Determine the [X, Y] coordinate at the center of the cell enclosing the given text.  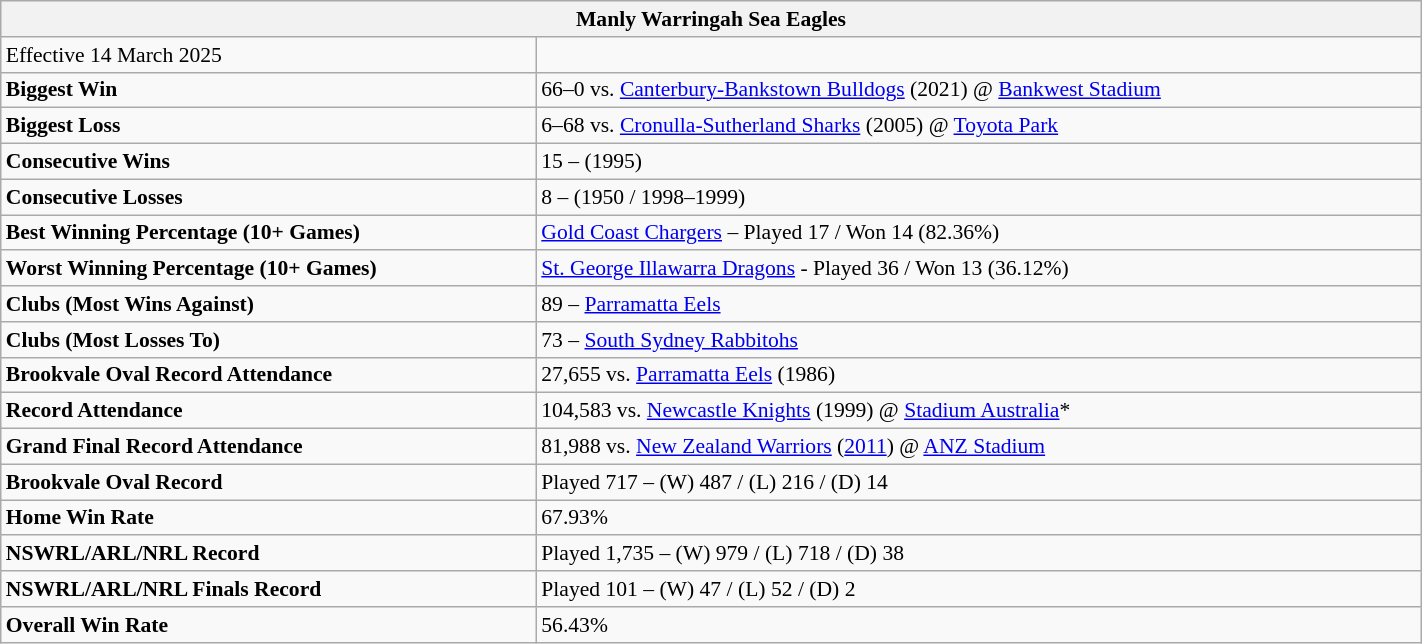
Consecutive Wins [269, 162]
Home Win Rate [269, 518]
Brookvale Oval Record [269, 482]
Clubs (Most Wins Against) [269, 304]
Best Winning Percentage (10+ Games) [269, 233]
Worst Winning Percentage (10+ Games) [269, 269]
Biggest Win [269, 90]
NSWRL/ARL/NRL Finals Record [269, 589]
St. George Illawarra Dragons - Played 36 / Won 13 (36.12%) [978, 269]
Biggest Loss [269, 126]
NSWRL/ARL/NRL Record [269, 554]
67.93% [978, 518]
Consecutive Losses [269, 197]
8 – (1950 / 1998–1999) [978, 197]
Record Attendance [269, 411]
15 – (1995) [978, 162]
Brookvale Oval Record Attendance [269, 375]
6–68 vs. Cronulla-Sutherland Sharks (2005) @ Toyota Park [978, 126]
81,988 vs. New Zealand Warriors (2011) @ ANZ Stadium [978, 447]
73 – South Sydney Rabbitohs [978, 340]
56.43% [978, 625]
Grand Final Record Attendance [269, 447]
104,583 vs. Newcastle Knights (1999) @ Stadium Australia* [978, 411]
Played 101 – (W) 47 / (L) 52 / (D) 2 [978, 589]
27,655 vs. Parramatta Eels (1986) [978, 375]
Played 717 – (W) 487 / (L) 216 / (D) 14 [978, 482]
89 – Parramatta Eels [978, 304]
Manly Warringah Sea Eagles [711, 19]
Overall Win Rate [269, 625]
Effective 14 March 2025 [269, 55]
Played 1,735 – (W) 979 / (L) 718 / (D) 38 [978, 554]
Clubs (Most Losses To) [269, 340]
Gold Coast Chargers – Played 17 / Won 14 (82.36%) [978, 233]
66–0 vs. Canterbury-Bankstown Bulldogs (2021) @ Bankwest Stadium [978, 90]
